Pinpoint the cell where the given text exists, returning its [x, y] midpoint coordinate. 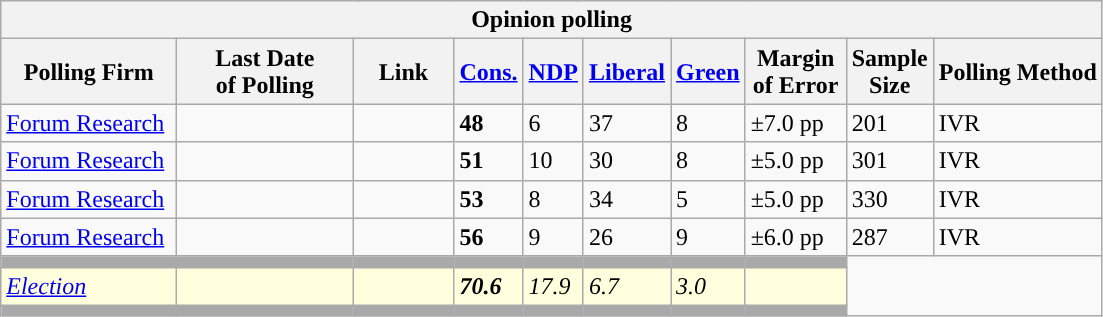
Link [404, 72]
±6.0 pp [796, 237]
6 [553, 123]
56 [488, 237]
NDP [553, 72]
34 [626, 199]
Cons. [488, 72]
5 [708, 199]
Green [708, 72]
201 [890, 123]
Election [89, 286]
48 [488, 123]
SampleSize [890, 72]
70.6 [488, 286]
Last Dateof Polling [265, 72]
Marginof Error [796, 72]
Opinion polling [552, 20]
51 [488, 161]
3.0 [708, 286]
17.9 [553, 286]
Liberal [626, 72]
10 [553, 161]
Polling Firm [89, 72]
26 [626, 237]
37 [626, 123]
30 [626, 161]
301 [890, 161]
330 [890, 199]
53 [488, 199]
Polling Method [1018, 72]
287 [890, 237]
±7.0 pp [796, 123]
6.7 [626, 286]
